Locate the cell with the specified text and output its [X, Y] center coordinate. 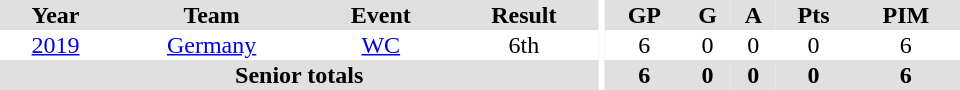
Senior totals [299, 75]
G [708, 15]
PIM [906, 15]
A [753, 15]
Year [56, 15]
Event [380, 15]
WC [380, 45]
2019 [56, 45]
Pts [813, 15]
6th [524, 45]
Result [524, 15]
GP [644, 15]
Germany [212, 45]
Team [212, 15]
